Find where the given text appears and provide that cell's center as (X, Y) coordinate. 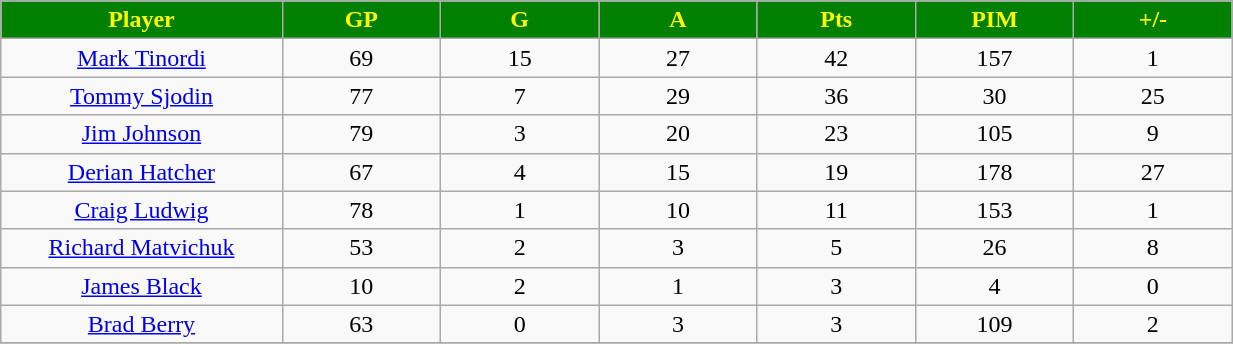
69 (361, 58)
79 (361, 134)
James Black (142, 286)
157 (994, 58)
19 (836, 172)
53 (361, 248)
105 (994, 134)
PIM (994, 20)
Brad Berry (142, 324)
36 (836, 96)
178 (994, 172)
29 (678, 96)
9 (1153, 134)
5 (836, 248)
Tommy Sjodin (142, 96)
23 (836, 134)
30 (994, 96)
11 (836, 210)
42 (836, 58)
63 (361, 324)
Pts (836, 20)
109 (994, 324)
GP (361, 20)
25 (1153, 96)
Jim Johnson (142, 134)
G (519, 20)
153 (994, 210)
77 (361, 96)
Mark Tinordi (142, 58)
Richard Matvichuk (142, 248)
8 (1153, 248)
Craig Ludwig (142, 210)
A (678, 20)
+/- (1153, 20)
26 (994, 248)
7 (519, 96)
Player (142, 20)
Derian Hatcher (142, 172)
78 (361, 210)
67 (361, 172)
20 (678, 134)
